Locate the cell with the specified text and output its (X, Y) center coordinate. 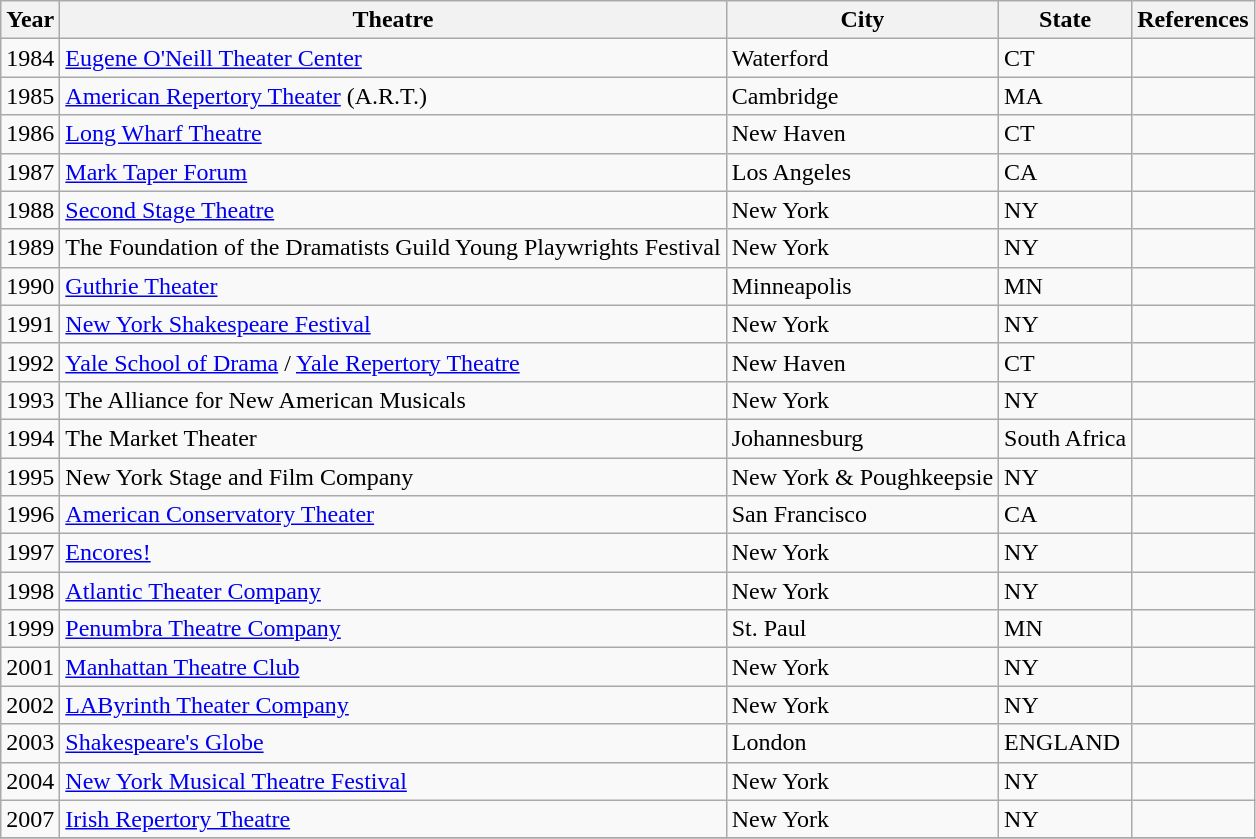
Second Stage Theatre (393, 210)
Minneapolis (862, 286)
San Francisco (862, 515)
Shakespeare's Globe (393, 743)
Los Angeles (862, 172)
2007 (30, 819)
Irish Repertory Theatre (393, 819)
American Conservatory Theater (393, 515)
MA (1066, 96)
1990 (30, 286)
Long Wharf Theatre (393, 134)
2002 (30, 705)
Theatre (393, 20)
New York Shakespeare Festival (393, 324)
New York Stage and Film Company (393, 477)
Manhattan Theatre Club (393, 667)
Year (30, 20)
St. Paul (862, 629)
ENGLAND (1066, 743)
Mark Taper Forum (393, 172)
2004 (30, 781)
Yale School of Drama / Yale Repertory Theatre (393, 362)
The Market Theater (393, 438)
1989 (30, 248)
1985 (30, 96)
The Foundation of the Dramatists Guild Young Playwrights Festival (393, 248)
The Alliance for New American Musicals (393, 400)
Cambridge (862, 96)
1994 (30, 438)
City (862, 20)
1988 (30, 210)
1992 (30, 362)
Guthrie Theater (393, 286)
Eugene O'Neill Theater Center (393, 58)
1999 (30, 629)
1991 (30, 324)
South Africa (1066, 438)
2001 (30, 667)
1993 (30, 400)
2003 (30, 743)
1986 (30, 134)
New York Musical Theatre Festival (393, 781)
1995 (30, 477)
Waterford (862, 58)
1998 (30, 591)
Johannesburg (862, 438)
1996 (30, 515)
Encores! (393, 553)
1987 (30, 172)
1984 (30, 58)
Penumbra Theatre Company (393, 629)
LAByrinth Theater Company (393, 705)
State (1066, 20)
1997 (30, 553)
Atlantic Theater Company (393, 591)
New York & Poughkeepsie (862, 477)
London (862, 743)
References (1194, 20)
American Repertory Theater (A.R.T.) (393, 96)
